Extract the [x, y] coordinate from the center of the cell holding the provided text.  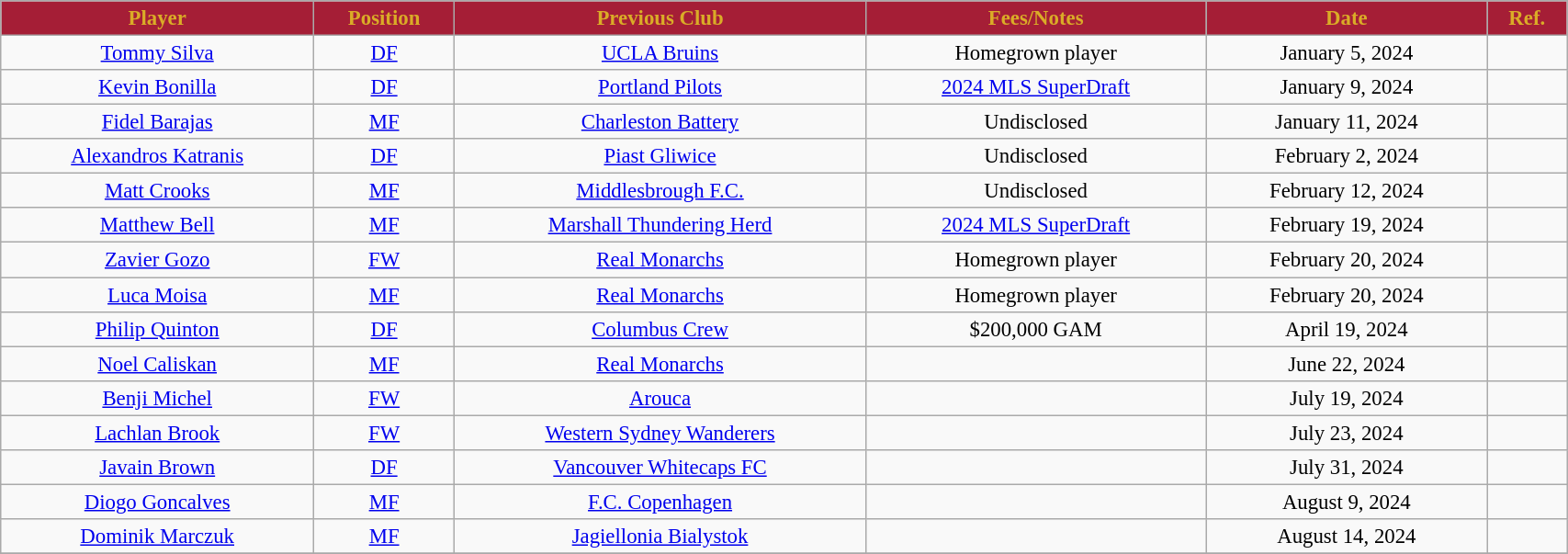
Jagiellonia Bialystok [660, 537]
February 12, 2024 [1347, 191]
Matthew Bell [158, 225]
Zavier Gozo [158, 260]
February 19, 2024 [1347, 225]
Middlesbrough F.C. [660, 191]
Columbus Crew [660, 329]
Kevin Bonilla [158, 87]
Alexandros Katranis [158, 156]
Lachlan Brook [158, 433]
Vancouver Whitecaps FC [660, 468]
April 19, 2024 [1347, 329]
Portland Pilots [660, 87]
Previous Club [660, 18]
Tommy Silva [158, 53]
January 11, 2024 [1347, 122]
Fees/Notes [1035, 18]
August 9, 2024 [1347, 502]
Player [158, 18]
Matt Crooks [158, 191]
February 2, 2024 [1347, 156]
August 14, 2024 [1347, 537]
UCLA Bruins [660, 53]
January 9, 2024 [1347, 87]
Marshall Thundering Herd [660, 225]
July 23, 2024 [1347, 433]
July 19, 2024 [1347, 398]
$200,000 GAM [1035, 329]
Ref. [1527, 18]
Charleston Battery [660, 122]
Noel Caliskan [158, 364]
July 31, 2024 [1347, 468]
Fidel Barajas [158, 122]
Javain Brown [158, 468]
F.C. Copenhagen [660, 502]
Arouca [660, 398]
January 5, 2024 [1347, 53]
Position [384, 18]
Philip Quinton [158, 329]
Piast Gliwice [660, 156]
June 22, 2024 [1347, 364]
Diogo Goncalves [158, 502]
Date [1347, 18]
Benji Michel [158, 398]
Dominik Marczuk [158, 537]
Luca Moisa [158, 295]
Western Sydney Wanderers [660, 433]
